Extract the [X, Y] coordinate from the center of the cell holding the provided text.  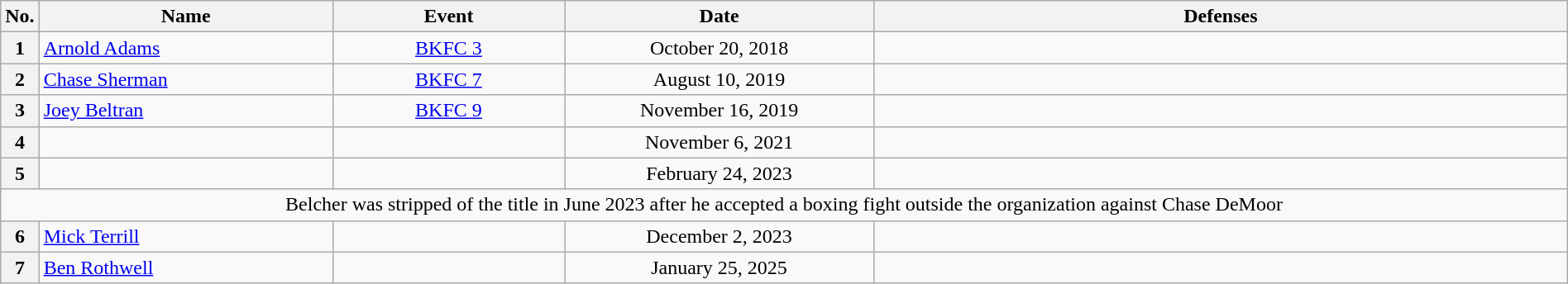
BKFC 9 [448, 111]
Event [448, 17]
7 [20, 267]
October 20, 2018 [719, 48]
Arnold Adams [185, 48]
Chase Sherman [185, 79]
Ben Rothwell [185, 267]
Defenses [1221, 17]
3 [20, 111]
Mick Terrill [185, 236]
No. [20, 17]
Date [719, 17]
January 25, 2025 [719, 267]
5 [20, 173]
BKFC 7 [448, 79]
August 10, 2019 [719, 79]
1 [20, 48]
February 24, 2023 [719, 173]
6 [20, 236]
Belcher was stripped of the title in June 2023 after he accepted a boxing fight outside the organization against Chase DeMoor [784, 205]
BKFC 3 [448, 48]
4 [20, 142]
Joey Beltran [185, 111]
November 6, 2021 [719, 142]
December 2, 2023 [719, 236]
November 16, 2019 [719, 111]
2 [20, 79]
Name [185, 17]
